Return (x, y) of the center of cell containing provided text 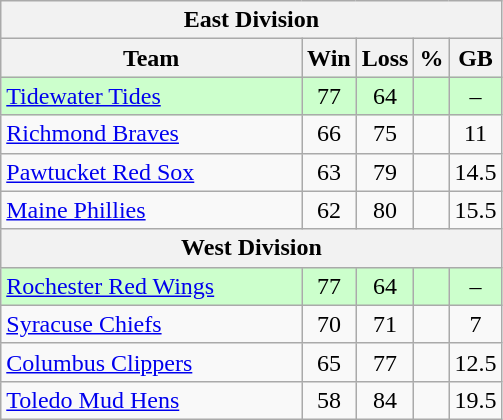
65 (330, 362)
Toledo Mud Hens (152, 400)
7 (476, 324)
70 (330, 324)
Win (330, 58)
Syracuse Chiefs (152, 324)
14.5 (476, 172)
12.5 (476, 362)
Team (152, 58)
84 (385, 400)
80 (385, 210)
63 (330, 172)
Rochester Red Wings (152, 286)
79 (385, 172)
15.5 (476, 210)
Columbus Clippers (152, 362)
11 (476, 134)
62 (330, 210)
Tidewater Tides (152, 96)
East Division (252, 20)
Richmond Braves (152, 134)
Maine Phillies (152, 210)
71 (385, 324)
19.5 (476, 400)
West Division (252, 248)
Pawtucket Red Sox (152, 172)
Loss (385, 58)
GB (476, 58)
58 (330, 400)
75 (385, 134)
% (432, 58)
66 (330, 134)
